Identify which cell holds the provided text, then report its (x, y) central coordinate. 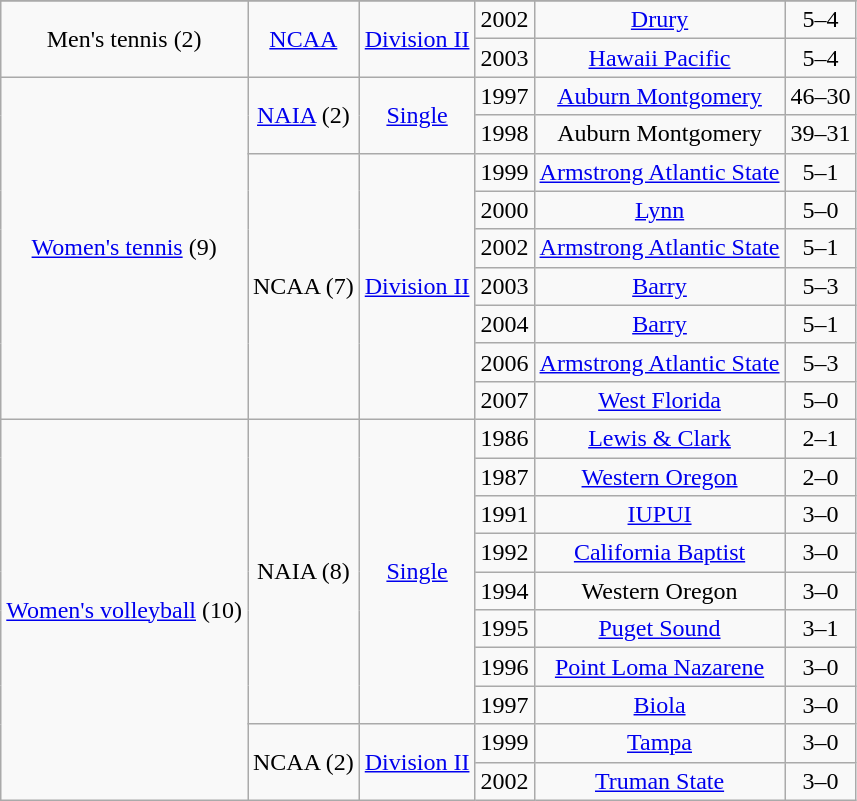
1994 (504, 591)
Drury (660, 20)
1996 (504, 667)
1998 (504, 134)
Lewis & Clark (660, 438)
1991 (504, 515)
39–31 (820, 134)
NCAA (2) (304, 762)
2–0 (820, 477)
1986 (504, 438)
California Baptist (660, 553)
NAIA (8) (304, 571)
Biola (660, 705)
3–1 (820, 629)
2–1 (820, 438)
Men's tennis (2) (124, 39)
1992 (504, 553)
1987 (504, 477)
Truman State (660, 781)
NCAA (304, 39)
Lynn (660, 210)
Women's tennis (9) (124, 248)
46–30 (820, 96)
NAIA (2) (304, 115)
Point Loma Nazarene (660, 667)
Hawaii Pacific (660, 58)
2000 (504, 210)
2004 (504, 324)
Tampa (660, 743)
Puget Sound (660, 629)
2007 (504, 400)
1995 (504, 629)
NCAA (7) (304, 286)
Women's volleyball (10) (124, 610)
2006 (504, 362)
West Florida (660, 400)
IUPUI (660, 515)
